Find where the given text appears and provide that cell's center as [X, Y] coordinate. 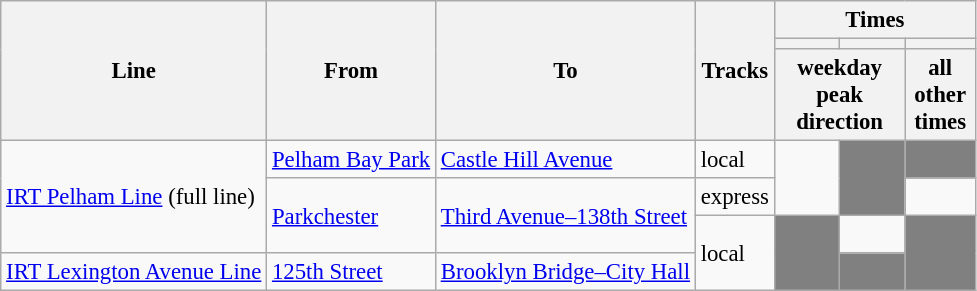
IRT Pelham Line (full line) [134, 198]
Tracks [734, 71]
Parkchester [352, 216]
From [352, 71]
express [734, 197]
To [565, 71]
Times [874, 20]
all other times [940, 95]
Castle Hill Avenue [565, 160]
Third Avenue–138th Street [565, 216]
Line [134, 71]
weekday peak direction [840, 95]
Pelham Bay Park [352, 160]
